Scan for the cell matching the given text and deliver its (X, Y) coordinate at center. 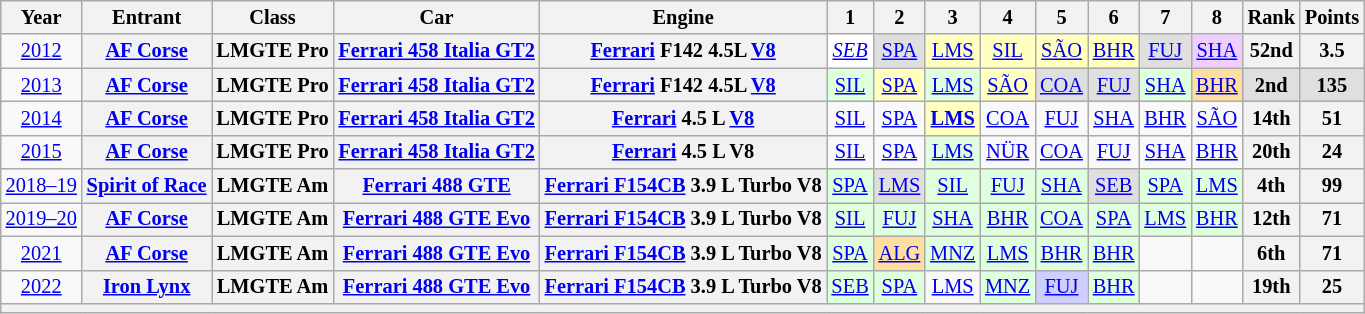
ALG (900, 253)
3 (952, 17)
20th (1272, 152)
5 (1062, 17)
14th (1272, 118)
25 (1332, 287)
52nd (1272, 51)
12th (1272, 219)
Car (437, 17)
19th (1272, 287)
6 (1114, 17)
Year (42, 17)
4th (1272, 186)
2013 (42, 85)
Engine (684, 17)
24 (1332, 152)
2018–19 (42, 186)
3.5 (1332, 51)
Entrant (147, 17)
NÜR (1008, 152)
Points (1332, 17)
Ferrari 488 GTE (437, 186)
8 (1217, 17)
2nd (1272, 85)
Rank (1272, 17)
51 (1332, 118)
Iron Lynx (147, 287)
6th (1272, 253)
Spirit of Race (147, 186)
2019–20 (42, 219)
2 (900, 17)
2014 (42, 118)
Class (273, 17)
2021 (42, 253)
2022 (42, 287)
99 (1332, 186)
1 (850, 17)
135 (1332, 85)
7 (1165, 17)
4 (1008, 17)
2012 (42, 51)
2015 (42, 152)
